Search for the cell housing the specified text and yield its [x, y] center coordinate. 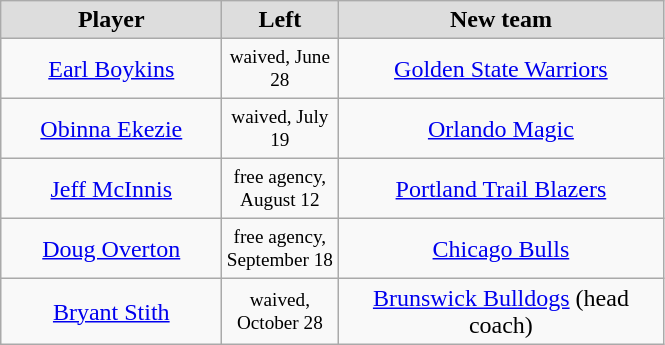
waived, June 28 [280, 69]
waived, October 28 [280, 312]
Earl Boykins [112, 69]
Doug Overton [112, 249]
Brunswick Bulldogs (head coach) [501, 312]
Bryant Stith [112, 312]
Chicago Bulls [501, 249]
Obinna Ekezie [112, 129]
waived, July 19 [280, 129]
Orlando Magic [501, 129]
Player [112, 20]
Jeff McInnis [112, 189]
free agency, September 18 [280, 249]
free agency, August 12 [280, 189]
Left [280, 20]
New team [501, 20]
Portland Trail Blazers [501, 189]
Golden State Warriors [501, 69]
